Return (x, y) of the center of cell containing provided text 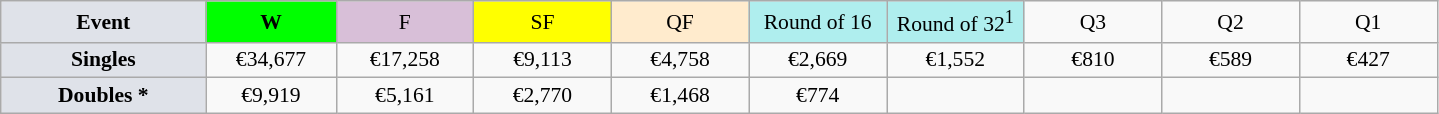
Doubles * (104, 96)
€2,770 (543, 96)
€2,669 (818, 60)
Q3 (1093, 22)
€9,113 (543, 60)
€774 (818, 96)
Singles (104, 60)
Event (104, 22)
€427 (1368, 60)
Round of 16 (818, 22)
F (405, 22)
QF (680, 22)
SF (543, 22)
€1,468 (680, 96)
€17,258 (405, 60)
Round of 321 (955, 22)
€5,161 (405, 96)
Q2 (1231, 22)
Q1 (1368, 22)
€1,552 (955, 60)
W (271, 22)
€4,758 (680, 60)
€9,919 (271, 96)
€34,677 (271, 60)
€589 (1231, 60)
€810 (1093, 60)
